Extract the (X, Y) coordinate from the center of the cell holding the provided text.  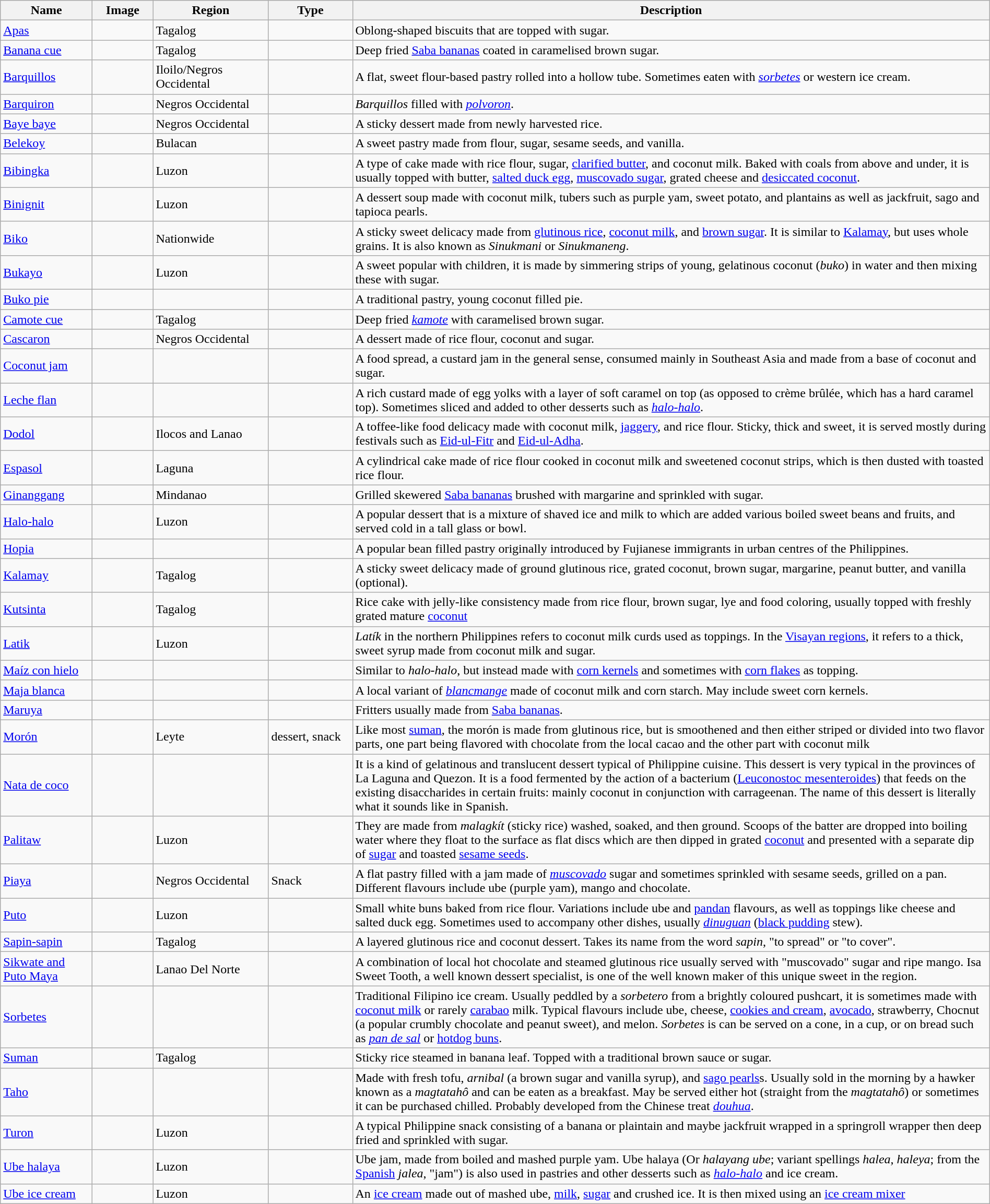
Barquillos filled with polvoron. (671, 104)
Piaya (46, 881)
Deep fried Saba bananas coated in caramelised brown sugar. (671, 50)
An ice cream made out of mashed ube, milk, sugar and crushed ice. It is then mixed using an ice cream mixer (671, 1194)
Turon (46, 1133)
Nata de coco (46, 785)
A food spread, a custard jam in the general sense, consumed mainly in Southeast Asia and made from a base of coconut and sugar. (671, 366)
Sapin-sapin (46, 942)
Sikwate and Puto Maya (46, 969)
A dessert made of rice flour, coconut and sugar. (671, 339)
Barquiron (46, 104)
Similar to halo-halo, but instead made with corn kernels and sometimes with corn flakes as topping. (671, 670)
Sorbetes (46, 1017)
Dodol (46, 434)
Iloilo/Negros Occidental (211, 77)
Bukayo (46, 272)
Belekoy (46, 144)
Latik (46, 643)
dessert, snack (310, 737)
Ginanggang (46, 495)
Mindanao (211, 495)
Barquillos (46, 77)
Image (123, 10)
A sweet popular with children, it is made by simmering strips of young, gelatinous coconut (buko) in water and then mixing these with sugar. (671, 272)
Coconut jam (46, 366)
A flat, sweet flour-based pastry rolled into a hollow tube. Sometimes eaten with sorbetes or western ice cream. (671, 77)
Snack (310, 881)
Maruya (46, 710)
Maíz con hielo (46, 670)
Camote cue (46, 319)
A local variant of blancmange made of coconut milk and corn starch. May include sweet corn kernels. (671, 690)
A layered glutinous rice and coconut dessert. Takes its name from the word sapin, "to spread" or "to cover". (671, 942)
Puto (46, 915)
Deep fried kamote with caramelised brown sugar. (671, 319)
Oblong-shaped biscuits that are topped with sugar. (671, 30)
Binignit (46, 205)
Buko pie (46, 299)
Sticky rice steamed in banana leaf. Topped with a traditional brown sauce or sugar. (671, 1058)
Suman (46, 1058)
A sticky dessert made from newly harvested rice. (671, 124)
Bibingka (46, 170)
A dessert soup made with coconut milk, tubers such as purple yam, sweet potato, and plantains as well as jackfruit, sago and tapioca pearls. (671, 205)
Banana cue (46, 50)
Name (46, 10)
Bulacan (211, 144)
Leche flan (46, 400)
Kutsinta (46, 610)
Morón (46, 737)
Ilocos and Lanao (211, 434)
A sweet pastry made from flour, sugar, sesame seeds, and vanilla. (671, 144)
Lanao Del Norte (211, 969)
Laguna (211, 468)
Taho (46, 1092)
Type (310, 10)
Maja blanca (46, 690)
Baye baye (46, 124)
Hopia (46, 549)
Fritters usually made from Saba bananas. (671, 710)
Nationwide (211, 238)
Ube halaya (46, 1167)
Rice cake with jelly-like consistency made from rice flour, brown sugar, lye and food coloring, usually topped with freshly grated mature coconut (671, 610)
Region (211, 10)
Halo-halo (46, 522)
Leyte (211, 737)
Ube ice cream (46, 1194)
Description (671, 10)
Palitaw (46, 840)
A traditional pastry, young coconut filled pie. (671, 299)
A popular bean filled pastry originally introduced by Fujianese immigrants in urban centres of the Philippines. (671, 549)
Espasol (46, 468)
A cylindrical cake made of rice flour cooked in coconut milk and sweetened coconut strips, which is then dusted with toasted rice flour. (671, 468)
Kalamay (46, 575)
Cascaron (46, 339)
A sticky sweet delicacy made of ground glutinous rice, grated coconut, brown sugar, margarine, peanut butter, and vanilla (optional). (671, 575)
Grilled skewered Saba bananas brushed with margarine and sprinkled with sugar. (671, 495)
Biko (46, 238)
Apas (46, 30)
